From the cell containing the given text, extract its center point as (x, y) coordinate. 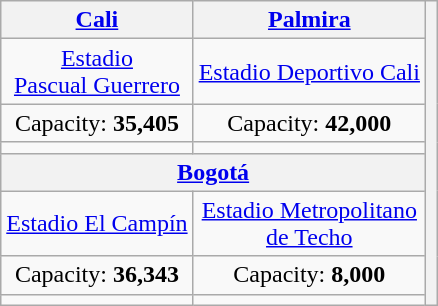
Bogotá (214, 172)
Estadio Deportivo Cali (309, 72)
Palmira (309, 20)
Cali (97, 20)
Capacity: 35,405 (97, 123)
Capacity: 42,000 (309, 123)
Estadio El Campín (97, 224)
Estadio Metropolitanode Techo (309, 224)
Capacity: 8,000 (309, 275)
Capacity: 36,343 (97, 275)
Estadio Pascual Guerrero (97, 72)
